Identify which cell holds the provided text, then report its [x, y] central coordinate. 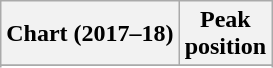
Chart (2017–18) [90, 34]
Peak position [225, 34]
